Find where the given text appears and provide that cell's center as (X, Y) coordinate. 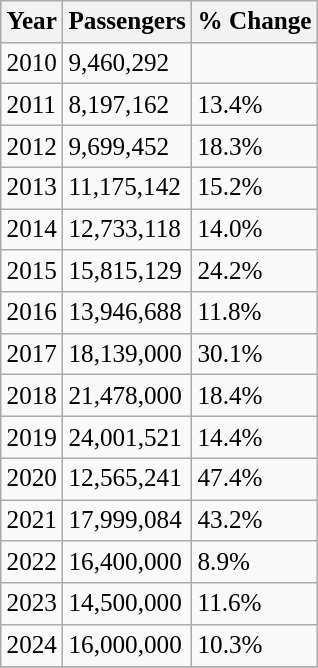
8,197,162 (128, 105)
Passengers (128, 22)
2022 (32, 562)
14.0% (255, 229)
2015 (32, 271)
16,000,000 (128, 645)
2012 (32, 146)
2017 (32, 354)
15,815,129 (128, 271)
2023 (32, 604)
11,175,142 (128, 188)
2014 (32, 229)
2016 (32, 313)
12,733,118 (128, 229)
18.4% (255, 396)
2010 (32, 63)
47.4% (255, 479)
2018 (32, 396)
2020 (32, 479)
2024 (32, 645)
13.4% (255, 105)
12,565,241 (128, 479)
24.2% (255, 271)
Year (32, 22)
2019 (32, 437)
15.2% (255, 188)
14,500,000 (128, 604)
11.8% (255, 313)
21,478,000 (128, 396)
% Change (255, 22)
2021 (32, 520)
18.3% (255, 146)
9,460,292 (128, 63)
8.9% (255, 562)
14.4% (255, 437)
2013 (32, 188)
18,139,000 (128, 354)
16,400,000 (128, 562)
11.6% (255, 604)
9,699,452 (128, 146)
13,946,688 (128, 313)
43.2% (255, 520)
2011 (32, 105)
17,999,084 (128, 520)
10.3% (255, 645)
24,001,521 (128, 437)
30.1% (255, 354)
